Extract the (X, Y) coordinate from the center of the cell holding the provided text.  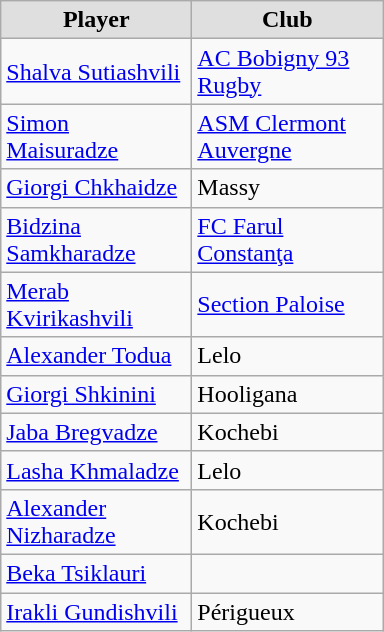
Club (288, 20)
Bidzina Samkharadze (96, 240)
Player (96, 20)
ASM Clermont Auvergne (288, 136)
Alexander Todua (96, 356)
Simon Maisuradze (96, 136)
Section Paloise (288, 304)
Périgueux (288, 611)
Beka Tsiklauri (96, 573)
AC Bobigny 93 Rugby (288, 72)
Merab Kvirikashvili (96, 304)
Giorgi Shkinini (96, 394)
Hooligana (288, 394)
Alexander Nizharadze (96, 522)
Massy (288, 188)
Lasha Khmaladze (96, 470)
Shalva Sutiashvili (96, 72)
Jaba Bregvadze (96, 432)
Giorgi Chkhaidze (96, 188)
FC Farul Constanţa (288, 240)
Irakli Gundishvili (96, 611)
